Search for the cell housing the specified text and yield its [X, Y] center coordinate. 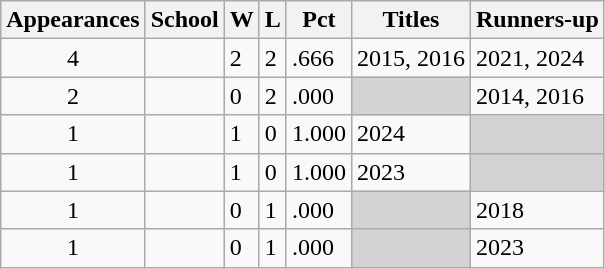
2014, 2016 [537, 96]
4 [73, 58]
School [184, 20]
Titles [410, 20]
2024 [410, 134]
2021, 2024 [537, 58]
Appearances [73, 20]
L [272, 20]
Runners-up [537, 20]
Pct [318, 20]
2018 [537, 210]
2015, 2016 [410, 58]
.666 [318, 58]
W [242, 20]
